Capture the cell that displays the provided text and extract its (x, y) central coordinate. 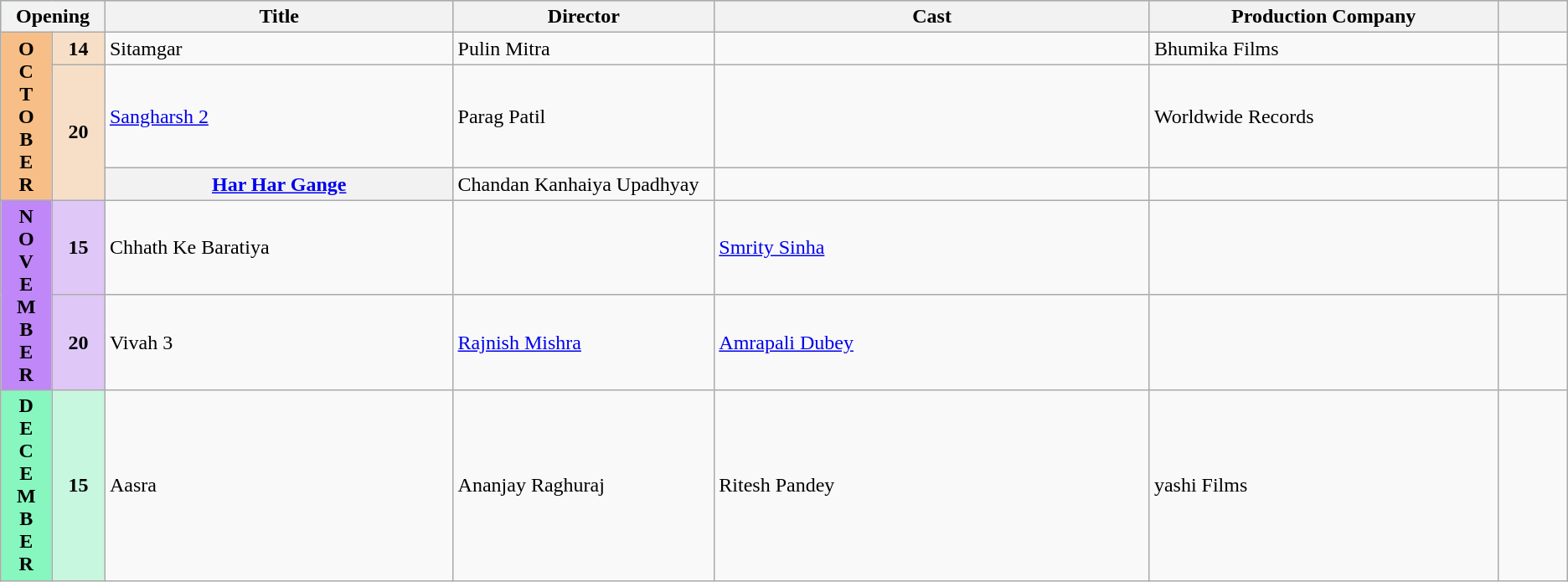
Chhath Ke Baratiya (279, 248)
Pulin Mitra (584, 49)
Worldwide Records (1323, 116)
Sangharsh 2 (279, 116)
Ananjay Raghuraj (584, 486)
OCTOBER (27, 116)
Director (584, 17)
Vivah 3 (279, 343)
Aasra (279, 486)
Opening (54, 17)
NOVEMBER (27, 295)
Bhumika Films (1323, 49)
Amrapali Dubey (932, 343)
Har Har Gange (279, 184)
Cast (932, 17)
14 (79, 49)
Rajnish Mishra (584, 343)
DECEMBER (27, 486)
Title (279, 17)
Ritesh Pandey (932, 486)
Chandan Kanhaiya Upadhyay (584, 184)
Production Company (1323, 17)
Parag Patil (584, 116)
yashi Films (1323, 486)
Sitamgar (279, 49)
Smrity Sinha (932, 248)
